Detect which cell encompasses the target text, then output its [x, y] center coordinate. 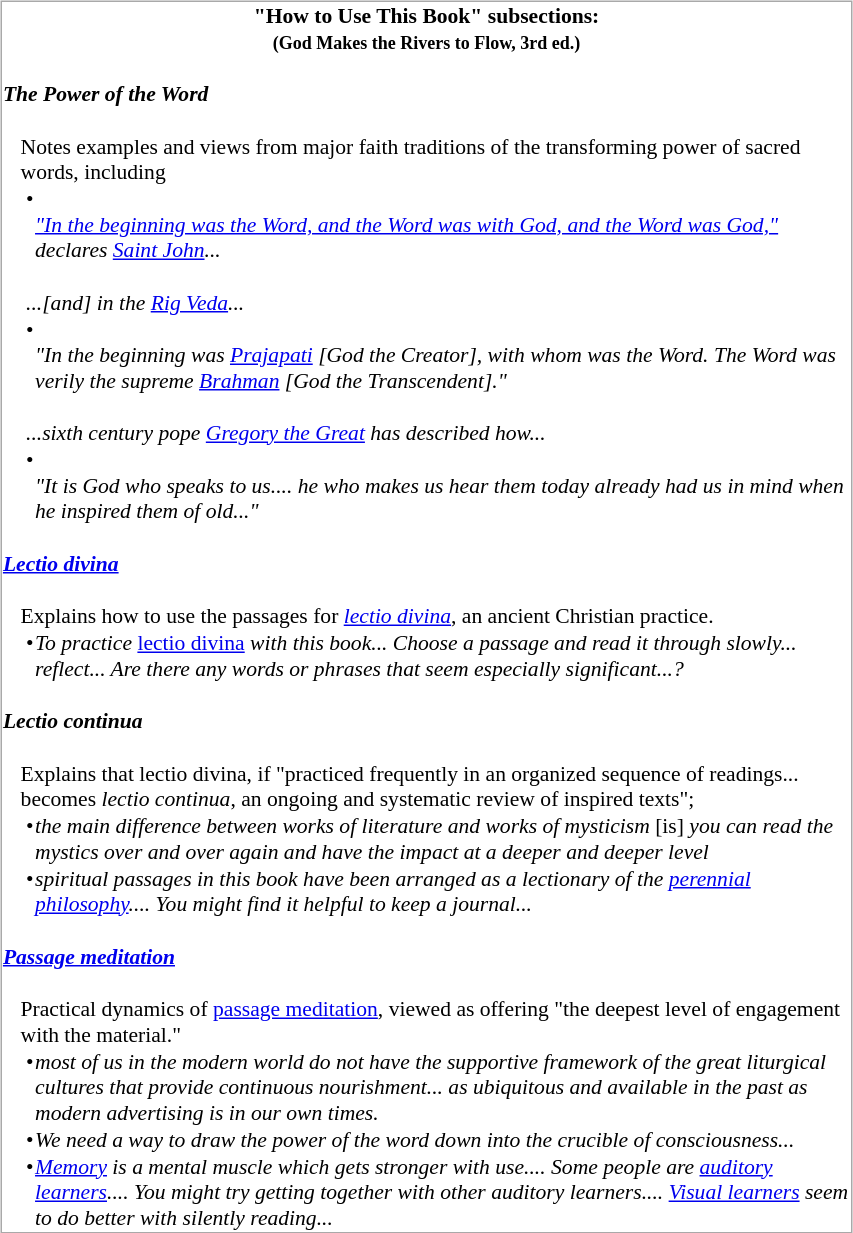
"How to Use This Book" subsections:(God Makes the Rivers to Flow, 3rd ed.) [426, 28]
"It is God who speaks to us.... he who makes us hear them today already had us in mind when he inspired them of old..." [442, 485]
The Power of the Word [426, 80]
Lectio divina [426, 550]
Lectio continua [426, 708]
...sixth century pope Gregory the Great has described how... [436, 420]
Notes examples and views from major faith traditions of the transforming power of sacred words, including [436, 146]
We need a way to draw the power of the word down into the crucible of consciousness... [442, 1139]
spiritual passages in this book have been arranged as a lectionary of the perennial philosophy.... You might find it helpful to keep a journal... [442, 890]
Practical dynamics of passage meditation, viewed as offering "the deepest level of engagement with the material." [436, 1008]
...[and] in the Rig Veda... [436, 290]
"In the beginning was the Word, and the Word was with God, and the Word was God," declares Saint John... [442, 224]
"In the beginning was Prajapati [God the Creator], with whom was the Word. The Word was verily the supreme Brahman [God the Transcendent]." [442, 354]
Passage meditation [426, 944]
Explains how to use the passages for lectio divina, an ancient Christian practice. [436, 602]
